Locate the cell with the specified text and output its [x, y] center coordinate. 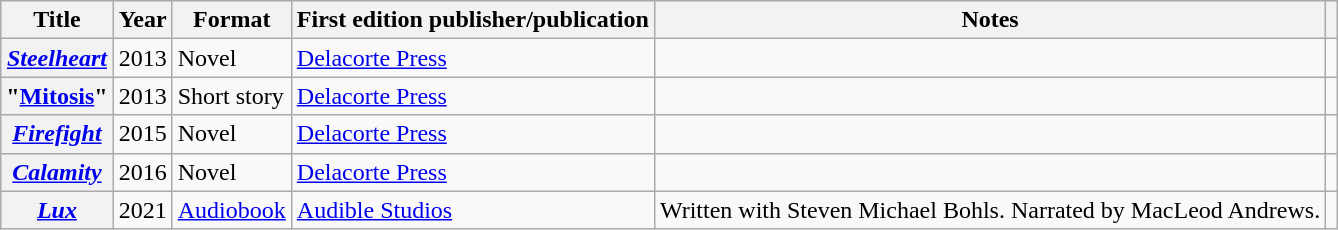
2015 [142, 134]
Written with Steven Michael Bohls. Narrated by MacLeod Andrews. [990, 210]
Audiobook [232, 210]
2016 [142, 172]
Audible Studios [472, 210]
Notes [990, 20]
Steelheart [57, 58]
Year [142, 20]
Short story [232, 96]
2021 [142, 210]
"Mitosis" [57, 96]
Format [232, 20]
Calamity [57, 172]
First edition publisher/publication [472, 20]
Lux [57, 210]
Title [57, 20]
Firefight [57, 134]
